Provide the (X, Y) coordinate of the cell's center where the given text is located.  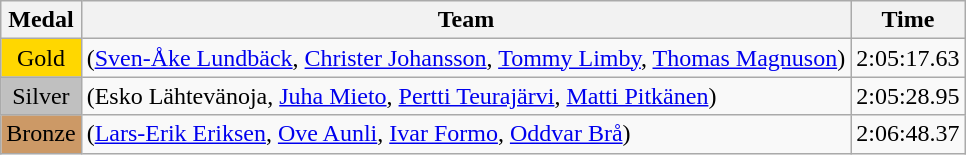
(Sven-Åke Lundbäck, Christer Johansson, Tommy Limby, Thomas Magnuson) (466, 58)
2:06:48.37 (908, 134)
Bronze (41, 134)
(Esko Lähtevänoja, Juha Mieto, Pertti Teurajärvi, Matti Pitkänen) (466, 96)
Gold (41, 58)
2:05:28.95 (908, 96)
2:05:17.63 (908, 58)
Team (466, 20)
Silver (41, 96)
(Lars-Erik Eriksen, Ove Aunli, Ivar Formo, Oddvar Brå) (466, 134)
Time (908, 20)
Medal (41, 20)
